Pinpoint the cell where the given text exists, returning its (x, y) midpoint coordinate. 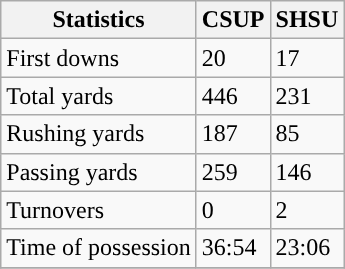
Total yards (99, 96)
231 (307, 96)
Time of possession (99, 248)
85 (307, 134)
20 (233, 58)
CSUP (233, 20)
17 (307, 58)
259 (233, 172)
0 (233, 210)
SHSU (307, 20)
Turnovers (99, 210)
Passing yards (99, 172)
First downs (99, 58)
Statistics (99, 20)
2 (307, 210)
146 (307, 172)
Rushing yards (99, 134)
187 (233, 134)
36:54 (233, 248)
446 (233, 96)
23:06 (307, 248)
